For the text-containing cell, return its midpoint in (X, Y) coordinate format. 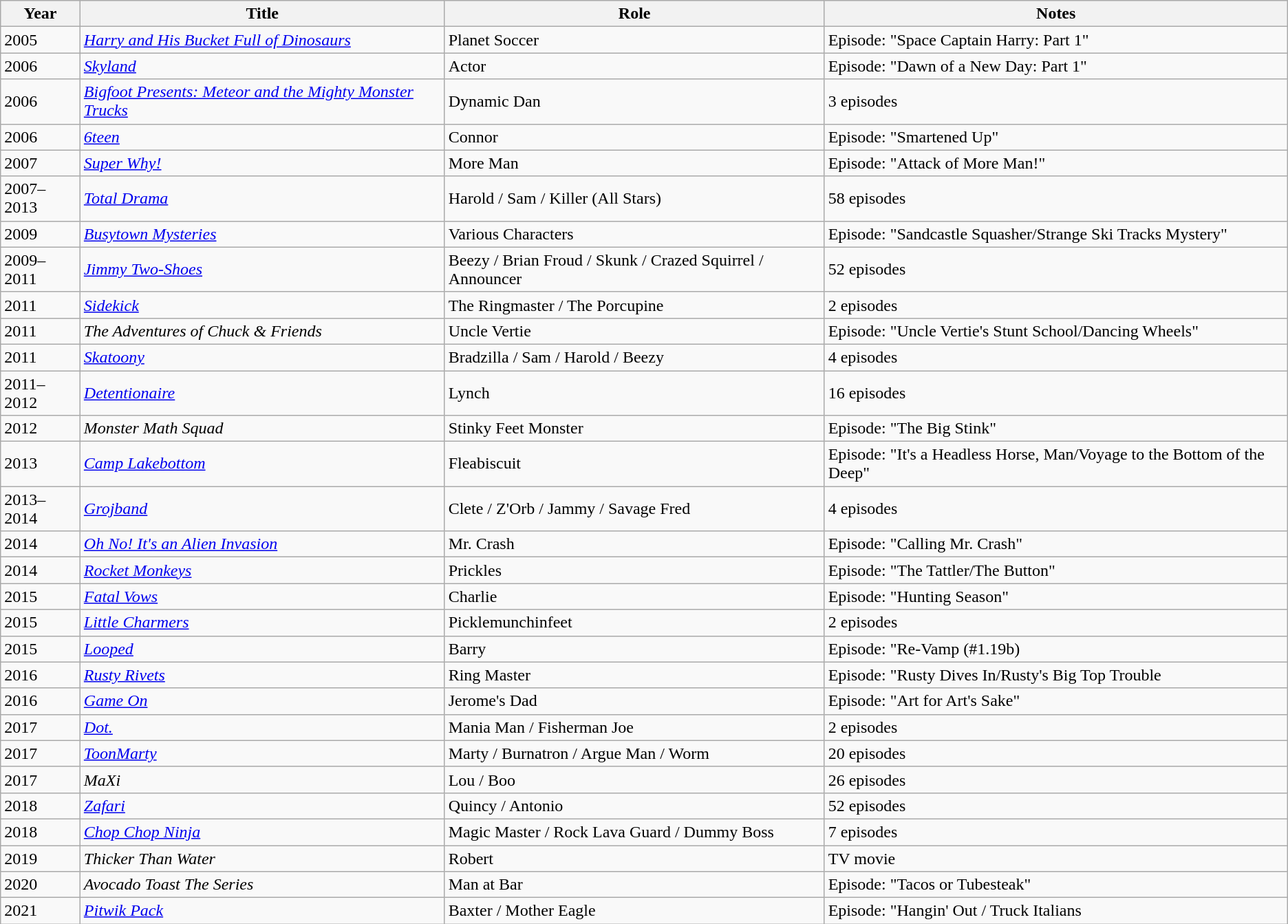
Detentionaire (262, 392)
TV movie (1055, 858)
Episode: "Rusty Dives In/Rusty's Big Top Trouble (1055, 675)
Planet Soccer (634, 40)
Dynamic Dan (634, 102)
58 episodes (1055, 198)
Episode: "Calling Mr. Crash" (1055, 544)
Episode: "Smartened Up" (1055, 137)
Thicker Than Water (262, 858)
2011–2012 (41, 392)
2009–2011 (41, 270)
Picklemunchinfeet (634, 623)
2019 (41, 858)
2005 (41, 40)
2009 (41, 234)
Stinky Feet Monster (634, 429)
Baxter / Mother Eagle (634, 911)
Episode: "Attack of More Man!" (1055, 163)
Episode: "Art for Art's Sake" (1055, 701)
3 episodes (1055, 102)
Episode: "Uncle Vertie's Stunt School/Dancing Wheels" (1055, 331)
Skatoony (262, 357)
Marty / Burnatron / Argue Man / Worm (634, 753)
Monster Math Squad (262, 429)
ToonMarty (262, 753)
2007 (41, 163)
Pitwik Pack (262, 911)
Episode: "Hangin' Out / Truck Italians (1055, 911)
MaXi (262, 780)
Avocado Toast The Series (262, 885)
Episode: "It's a Headless Horse, Man/Voyage to the Bottom of the Deep" (1055, 464)
Ring Master (634, 675)
The Adventures of Chuck & Friends (262, 331)
20 episodes (1055, 753)
Episode: "Re-Vamp (#1.19b) (1055, 649)
2013–2014 (41, 509)
Rusty Rivets (262, 675)
Jimmy Two-Shoes (262, 270)
Sidekick (262, 305)
Mr. Crash (634, 544)
Mania Man / Fisherman Joe (634, 727)
Quincy / Antonio (634, 806)
Year (41, 14)
Lou / Boo (634, 780)
Charlie (634, 597)
Man at Bar (634, 885)
Magic Master / Rock Lava Guard / Dummy Boss (634, 832)
Grojband (262, 509)
Episode: "Space Captain Harry: Part 1" (1055, 40)
16 episodes (1055, 392)
6teen (262, 137)
Fleabiscuit (634, 464)
Fatal Vows (262, 597)
26 episodes (1055, 780)
Oh No! It's an Alien Invasion (262, 544)
Beezy / Brian Froud / Skunk / Crazed Squirrel / Announcer (634, 270)
Bigfoot Presents: Meteor and the Mighty Monster Trucks (262, 102)
Rocket Monkeys (262, 570)
The Ringmaster / The Porcupine (634, 305)
Notes (1055, 14)
Connor (634, 137)
Uncle Vertie (634, 331)
Zafari (262, 806)
Episode: "Sandcastle Squasher/Strange Ski Tracks Mystery" (1055, 234)
Chop Chop Ninja (262, 832)
Prickles (634, 570)
Super Why! (262, 163)
Clete / Z'Orb / Jammy / Savage Fred (634, 509)
2020 (41, 885)
2021 (41, 911)
Episode: "The Big Stink" (1055, 429)
Harry and His Bucket Full of Dinosaurs (262, 40)
Dot. (262, 727)
Camp Lakebottom (262, 464)
Episode: "Dawn of a New Day: Part 1" (1055, 66)
Total Drama (262, 198)
Various Characters (634, 234)
2013 (41, 464)
7 episodes (1055, 832)
Harold / Sam / Killer (All Stars) (634, 198)
More Man (634, 163)
Busytown Mysteries (262, 234)
Looped (262, 649)
2012 (41, 429)
Robert (634, 858)
Actor (634, 66)
Game On (262, 701)
Bradzilla / Sam / Harold / Beezy (634, 357)
Title (262, 14)
Episode: "Hunting Season" (1055, 597)
Episode: "The Tattler/The Button" (1055, 570)
Little Charmers (262, 623)
Barry (634, 649)
Episode: "Tacos or Tubesteak" (1055, 885)
2007–2013 (41, 198)
Jerome's Dad (634, 701)
Lynch (634, 392)
Role (634, 14)
Skyland (262, 66)
